Determine the (X, Y) coordinate at the center of the cell enclosing the given text.  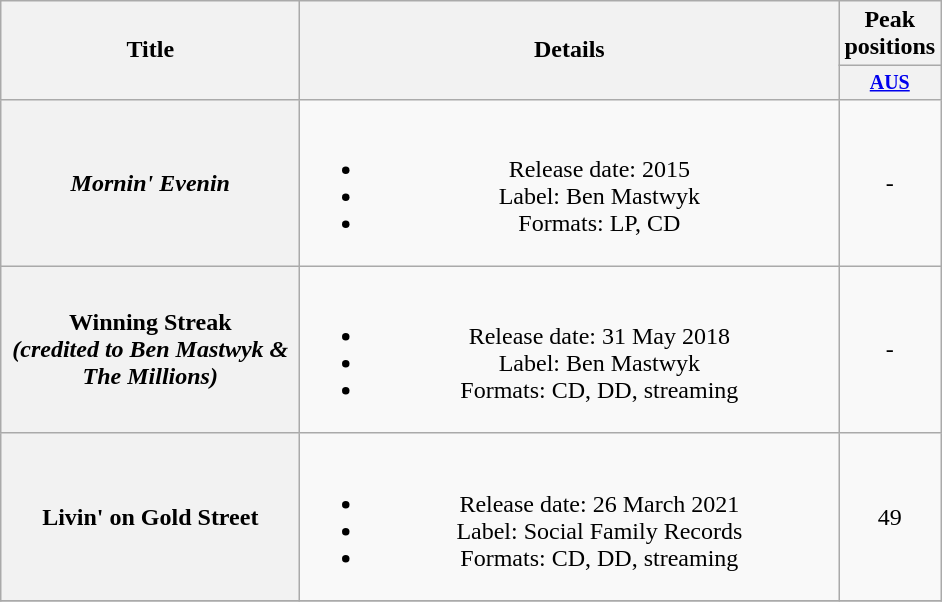
Title (150, 50)
Mornin' Evenin (150, 182)
Details (570, 50)
AUS (890, 82)
49 (890, 516)
Release date: 2015Label: Ben MastwykFormats: LP, CD (570, 182)
Peak positions (890, 34)
Winning Streak (credited to Ben Mastwyk & The Millions) (150, 350)
Livin' on Gold Street (150, 516)
Release date: 31 May 2018Label: Ben MastwykFormats: CD, DD, streaming (570, 350)
Release date: 26 March 2021Label: Social Family RecordsFormats: CD, DD, streaming (570, 516)
